Provide the [X, Y] coordinate of the cell's center where the given text is located.  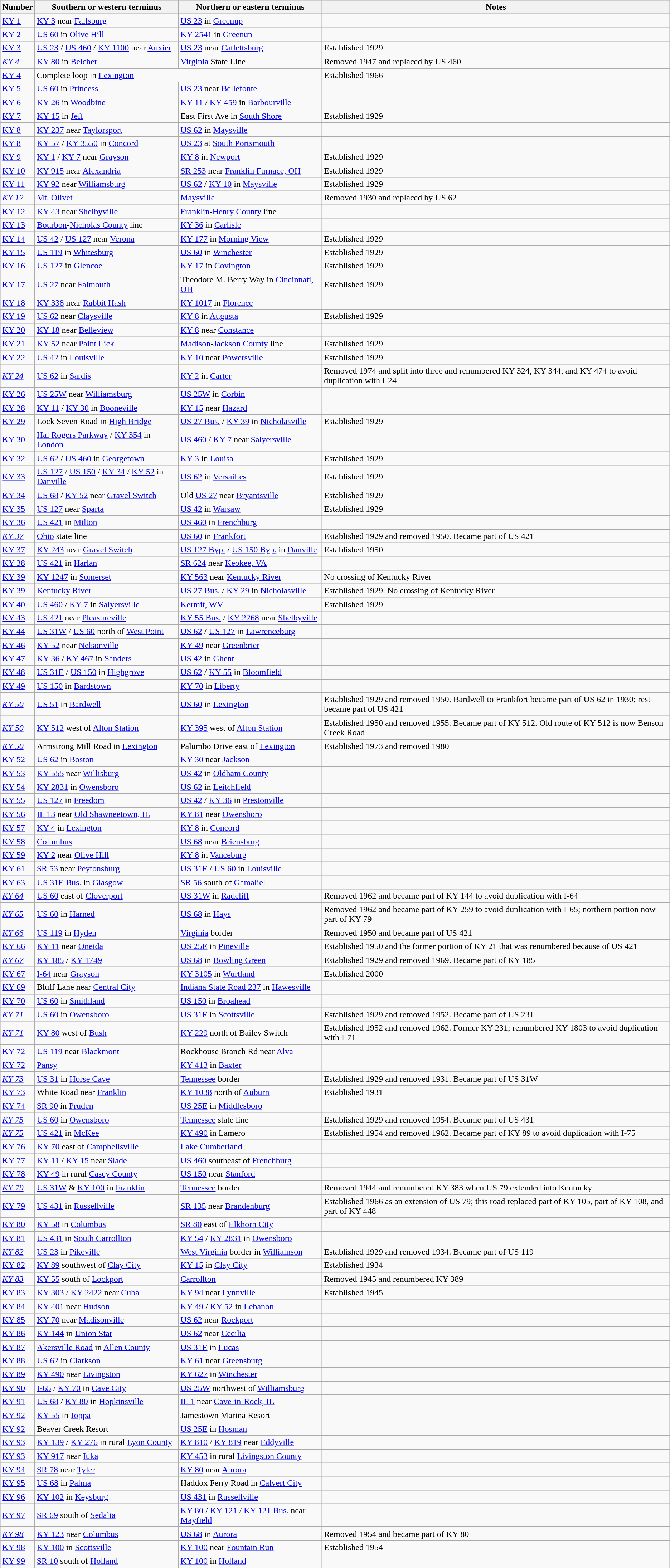
KY 490 in Lamero [251, 1133]
KY 917 near Iuka [107, 1456]
US 25E in Hosman [251, 1429]
US 119 in Whitesburg [107, 252]
KY 229 north of Bailey Switch [251, 1033]
KY 40 [18, 604]
US 62 in Maysville [251, 130]
US 25E in Pineville [251, 946]
Removed 1962 and became part of KY 259 to avoid duplication with I-65; northern portion now part of KY 79 [496, 915]
US 62 in Sardis [107, 376]
Established 2000 [496, 974]
US 42 in Louisville [107, 357]
KY 1 [18, 21]
KY 453 in rural Livingston County [251, 1456]
KY 81 [18, 1238]
Established 1931 [496, 1092]
KY 36 / KY 467 in Sanders [107, 659]
KY 28 [18, 408]
KY 52 near Paint Lick [107, 344]
KY 84 [18, 1306]
KY 123 near Columbus [107, 1534]
KY 80 west of Bush [107, 1033]
KY 5 [18, 89]
Number [18, 7]
KY 18 [18, 303]
Franklin-Henry County line [251, 211]
US 68 near Briensburg [251, 841]
KY 46 [18, 645]
KY 44 [18, 631]
KY 61 [18, 868]
KY 17 in Covington [251, 266]
KY 95 [18, 1483]
KY 56 [18, 814]
KY 2 [18, 34]
US 127 in Glencoe [107, 266]
US 42 in Warsaw [251, 509]
Tennessee state line [251, 1120]
US 68 in Bowling Green [251, 960]
KY 70 near Madisonville [107, 1320]
KY 76 [18, 1147]
US 31 in Horse Cave [107, 1078]
US 23 near Bellefonte [251, 89]
KY 395 west of Alton Station [251, 728]
US 68 / KY 80 in Hopkinsville [107, 1402]
KY 100 in Holland [251, 1561]
US 23 at South Portsmouth [251, 143]
KY 413 in Baxter [251, 1065]
Removed 1962 and became part of KY 144 to avoid duplication with I-64 [496, 896]
Complete loop in Lexington [178, 75]
KY 139 / KY 276 in rural Lyon County [107, 1442]
KY 36 in Carlisle [251, 225]
KY 77 [18, 1160]
US 62 near Cecilia [251, 1333]
IL 13 near Old Shawneetown, IL [107, 814]
Established 1929 and removed 1954. Became part of US 431 [496, 1120]
KY 1017 in Florence [251, 303]
KY 2831 in Owensboro [107, 787]
KY 22 [18, 357]
KY 89 [18, 1374]
US 31W & KY 100 in Franklin [107, 1188]
KY 30 [18, 440]
KY 26 [18, 394]
KY 94 near Lynnville [251, 1292]
Established 1929 and removed 1950. Bardwell to Frankfort became part of US 62 in 1930; rest became part of US 421 [496, 704]
US 60 east of Cloverport [107, 896]
KY 64 [18, 896]
KY 48 [18, 672]
US 62 near Claysville [107, 316]
US 62 in Leitchfield [251, 787]
SR 56 south of Gamaliel [251, 882]
US 421 in McKee [107, 1133]
KY 52 [18, 760]
US 421 in Harlan [107, 563]
US 60 in Harned [107, 915]
KY 47 [18, 659]
KY 185 / KY 1749 [107, 960]
East First Ave in South Shore [251, 116]
Akersville Road in Allen County [107, 1347]
Beaver Creek Resort [107, 1429]
KY 3 [18, 48]
Virginia border [251, 933]
KY 74 [18, 1106]
KY 61 near Greensburg [251, 1361]
Kermit, WV [251, 604]
Established 1929 and removed 1950. Became part of US 421 [496, 536]
KY 3105 in Wurtland [251, 974]
US 31E / US 150 in Highgrove [107, 672]
US 460 / KY 7 in Salyersville [107, 604]
US 60 in Smithland [107, 1001]
KY 49 in rural Casey County [107, 1174]
US 62 / US 127 in Lawrenceburg [251, 631]
Established 1929. No crossing of Kentucky River [496, 590]
KY 11 / KY 30 in Booneville [107, 408]
Established 1934 [496, 1265]
SR 253 near Franklin Furnace, OH [251, 171]
Northern or eastern terminus [251, 7]
SR 80 east of Elkhorn City [251, 1224]
US 68 in Hays [251, 915]
KY 81 near Owensboro [251, 814]
Established 1954 [496, 1547]
KY 512 west of Alton Station [107, 728]
US 25W northwest of Williamsburg [251, 1388]
Removed 1950 and became part of US 421 [496, 933]
KY 55 Bus. / KY 2268 near Shelbyville [251, 618]
KY 43 [18, 618]
KY 69 [18, 987]
KY 70 [18, 1001]
US 127 / US 150 / KY 34 / KY 52 in Danville [107, 477]
Removed 1947 and replaced by US 460 [496, 62]
US 68 / KY 52 near Gravel Switch [107, 495]
US 42 in Ghent [251, 659]
KY 4 in Lexington [107, 828]
US 150 in Bardstown [107, 686]
Maysville [251, 198]
US 62 / KY 55 in Bloomfield [251, 672]
Carrollton [251, 1279]
Bluff Lane near Central City [107, 987]
Kentucky River [107, 590]
US 42 / KY 36 in Prestonville [251, 800]
KY 80 [18, 1224]
KY 100 near Fountain Run [251, 1547]
US 60 in Lexington [251, 704]
US 150 in Broahead [251, 1001]
KY 26 in Woodbine [107, 102]
Pansy [107, 1065]
KY 34 [18, 495]
US 150 near Stanford [251, 1174]
US 62 / KY 10 in Maysville [251, 184]
US 42 in Oldham County [251, 773]
SR 135 near Brandenburg [251, 1206]
I-65 / KY 70 in Cave City [107, 1388]
Lake Cumberland [251, 1147]
KY 43 near Shelbyville [107, 211]
Palumbo Drive east of Lexington [251, 746]
Rockhouse Branch Rd near Alva [251, 1051]
West Virginia border in Williamson [251, 1252]
KY 14 [18, 239]
KY 55 in Joppa [107, 1415]
US 23 in Pikeville [107, 1252]
US 60 in Olive Hill [107, 34]
KY 32 [18, 458]
KY 3 near Fallsburg [107, 21]
KY 63 [18, 882]
KY 80 in Belcher [107, 62]
Hal Rogers Parkway / KY 354 in London [107, 440]
SR 90 in Pruden [107, 1106]
US 127 near Sparta [107, 509]
KY 11 / KY 15 near Slade [107, 1160]
KY 38 [18, 563]
KY 144 in Union Star [107, 1333]
US 431 in South Carrollton [107, 1238]
IL 1 near Cave-in-Rock, IL [251, 1402]
KY 55 [18, 800]
Established 1950 [496, 550]
KY 70 in Liberty [251, 686]
KY 16 [18, 266]
KY 90 [18, 1388]
US 62 in Versailles [251, 477]
US 460 southeast of Frenchburg [251, 1160]
Established 1929 and removed 1952. Became part of US 231 [496, 1014]
Established 1929 and removed 1931. Became part of US 31W [496, 1078]
KY 15 [18, 252]
Established 1929 and removed 1969. Became part of KY 185 [496, 960]
SR 624 near Keokee, VA [251, 563]
US 60 in Princess [107, 89]
US 25W in Corbin [251, 394]
KY 9 [18, 157]
Removed 1954 and became part of KY 80 [496, 1534]
Armstrong Mill Road in Lexington [107, 746]
KY 10 [18, 171]
KY 58 [18, 841]
US 68 in Palma [107, 1483]
KY 80 / KY 121 / KY 121 Bus. near Mayfield [251, 1515]
US 42 / US 127 near Verona [107, 239]
KY 8 in Newport [251, 157]
KY 35 [18, 509]
US 25W near Williamsburg [107, 394]
KY 7 [18, 116]
No crossing of Kentucky River [496, 577]
US 31W / US 60 north of West Point [107, 631]
US 23 / US 460 / KY 1100 near Auxier [107, 48]
KY 1247 in Somerset [107, 577]
KY 15 in Clay City [251, 1265]
KY 915 near Alexandria [107, 171]
Old US 27 near Bryantsville [251, 495]
US 127 Byp. / US 150 Byp. in Danville [251, 550]
Established 1954 and removed 1962. Became part of KY 89 to avoid duplication with I-75 [496, 1133]
US 68 in Aurora [251, 1534]
KY 8 in Augusta [251, 316]
KY 19 [18, 316]
SR 69 south of Sedalia [107, 1515]
US 31E / US 60 in Louisville [251, 868]
Ohio state line [107, 536]
KY 8 in Concord [251, 828]
KY 88 [18, 1361]
US 25E in Middlesboro [251, 1106]
KY 86 [18, 1333]
KY 15 in Jeff [107, 116]
Removed 1974 and split into three and renumbered KY 324, KY 344, and KY 474 to avoid duplication with I-24 [496, 376]
White Road near Franklin [107, 1092]
KY 810 / KY 819 near Eddyville [251, 1442]
KY 85 [18, 1320]
Established 1966 [496, 75]
Established 1952 and removed 1962. Former KY 231; renumbered KY 1803 to avoid duplication with I-71 [496, 1033]
KY 55 south of Lockport [107, 1279]
Established 1950 and removed 1955. Became part of KY 512. Old route of KY 512 is now Benson Creek Road [496, 728]
KY 11 [18, 184]
US 31E in Scottsville [251, 1014]
KY 65 [18, 915]
I-64 near Grayson [107, 974]
KY 96 [18, 1497]
KY 53 [18, 773]
KY 36 [18, 522]
US 62 in Clarkson [107, 1361]
Established 1945 [496, 1292]
KY 24 [18, 376]
KY 78 [18, 1174]
KY 15 near Hazard [251, 408]
US 51 in Bardwell [107, 704]
US 31W in Radcliff [251, 896]
KY 8 in Vanceburg [251, 855]
US 27 Bus. / KY 29 in Nicholasville [251, 590]
KY 91 [18, 1402]
US 421 in Milton [107, 522]
KY 102 in Keysburg [107, 1497]
KY 97 [18, 1515]
KY 89 southwest of Clay City [107, 1265]
KY 1 / KY 7 near Grayson [107, 157]
KY 17 [18, 284]
US 27 Bus. / KY 39 in Nicholasville [251, 422]
Established 1929 and removed 1934. Became part of US 119 [496, 1252]
Lock Seven Road in High Bridge [107, 422]
US 62 near Rockport [251, 1320]
KY 29 [18, 422]
Removed 1944 and renumbered KY 383 when US 79 extended into Kentucky [496, 1188]
Established 1950 and the former portion of KY 21 that was renumbered because of US 421 [496, 946]
Theodore M. Berry Way in Cincinnati, OH [251, 284]
KY 100 in Scottsville [107, 1547]
KY 303 / KY 2422 near Cuba [107, 1292]
Madison-Jackson County line [251, 344]
Jamestown Marina Resort [251, 1415]
US 23 in Greenup [251, 21]
US 119 in Hyden [107, 933]
KY 563 near Kentucky River [251, 577]
Southern or western terminus [107, 7]
KY 11 near Oneida [107, 946]
US 62 / US 460 in Georgetown [107, 458]
KY 177 in Morning View [251, 239]
KY 49 [18, 686]
KY 30 near Jackson [251, 760]
US 62 in Boston [107, 760]
KY 92 near Williamsburg [107, 184]
KY 2 near Olive Hill [107, 855]
Notes [496, 7]
Columbus [107, 841]
KY 54 [18, 787]
KY 555 near Willisburg [107, 773]
KY 401 near Hudson [107, 1306]
US 31E in Lucas [251, 1347]
KY 11 / KY 459 in Barbourville [251, 102]
KY 70 east of Campbellsville [107, 1147]
KY 52 near Nelsonville [107, 645]
US 60 in Frankfort [251, 536]
KY 18 near Belleview [107, 330]
KY 33 [18, 477]
US 460 in Frenchburg [251, 522]
KY 6 [18, 102]
KY 13 [18, 225]
US 31E Bus. in Glasgow [107, 882]
US 27 near Falmouth [107, 284]
KY 338 near Rabbit Hash [107, 303]
KY 1038 north of Auburn [251, 1092]
KY 49 near Greenbrier [251, 645]
US 460 / KY 7 near Salyersville [251, 440]
Virginia State Line [251, 62]
KY 10 near Powersville [251, 357]
KY 99 [18, 1561]
Established 1966 as an extension of US 79; this road replaced part of KY 105, part of KY 108, and part of KY 448 [496, 1206]
KY 94 [18, 1470]
Mt. Olivet [107, 198]
KY 21 [18, 344]
KY 627 in Winchester [251, 1374]
KY 54 / KY 2831 in Owensboro [251, 1238]
KY 2541 in Greenup [251, 34]
KY 8 near Constance [251, 330]
SR 78 near Tyler [107, 1470]
Bourbon-Nicholas County line [107, 225]
KY 237 near Taylorsport [107, 130]
Indiana State Road 237 in Hawesville [251, 987]
KY 80 near Aurora [251, 1470]
KY 243 near Gravel Switch [107, 550]
KY 87 [18, 1347]
KY 57 [18, 828]
KY 3 in Louisa [251, 458]
US 421 near Pleasureville [107, 618]
KY 57 / KY 3550 in Concord [107, 143]
Removed 1930 and replaced by US 62 [496, 198]
Removed 1945 and renumbered KY 389 [496, 1279]
US 119 near Blackmont [107, 1051]
KY 2 in Carter [251, 376]
KY 59 [18, 855]
KY 20 [18, 330]
US 127 in Freedom [107, 800]
SR 53 near Peytonsburg [107, 868]
KY 49 / KY 52 in Lebanon [251, 1306]
SR 10 south of Holland [107, 1561]
Haddox Ferry Road in Calvert City [251, 1483]
KY 58 in Columbus [107, 1224]
KY 490 near Livingston [107, 1374]
Established 1973 and removed 1980 [496, 746]
US 60 in Winchester [251, 252]
US 23 near Catlettsburg [251, 48]
